Pinpoint the cell where the given text exists, returning its (X, Y) midpoint coordinate. 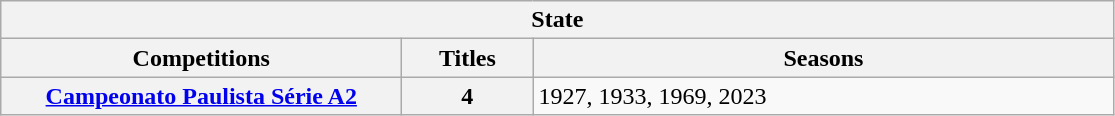
Competitions (202, 58)
Campeonato Paulista Série A2 (202, 96)
1927, 1933, 1969, 2023 (824, 96)
Seasons (824, 58)
State (558, 20)
Titles (468, 58)
4 (468, 96)
